Return [x, y] of the center of cell containing provided text 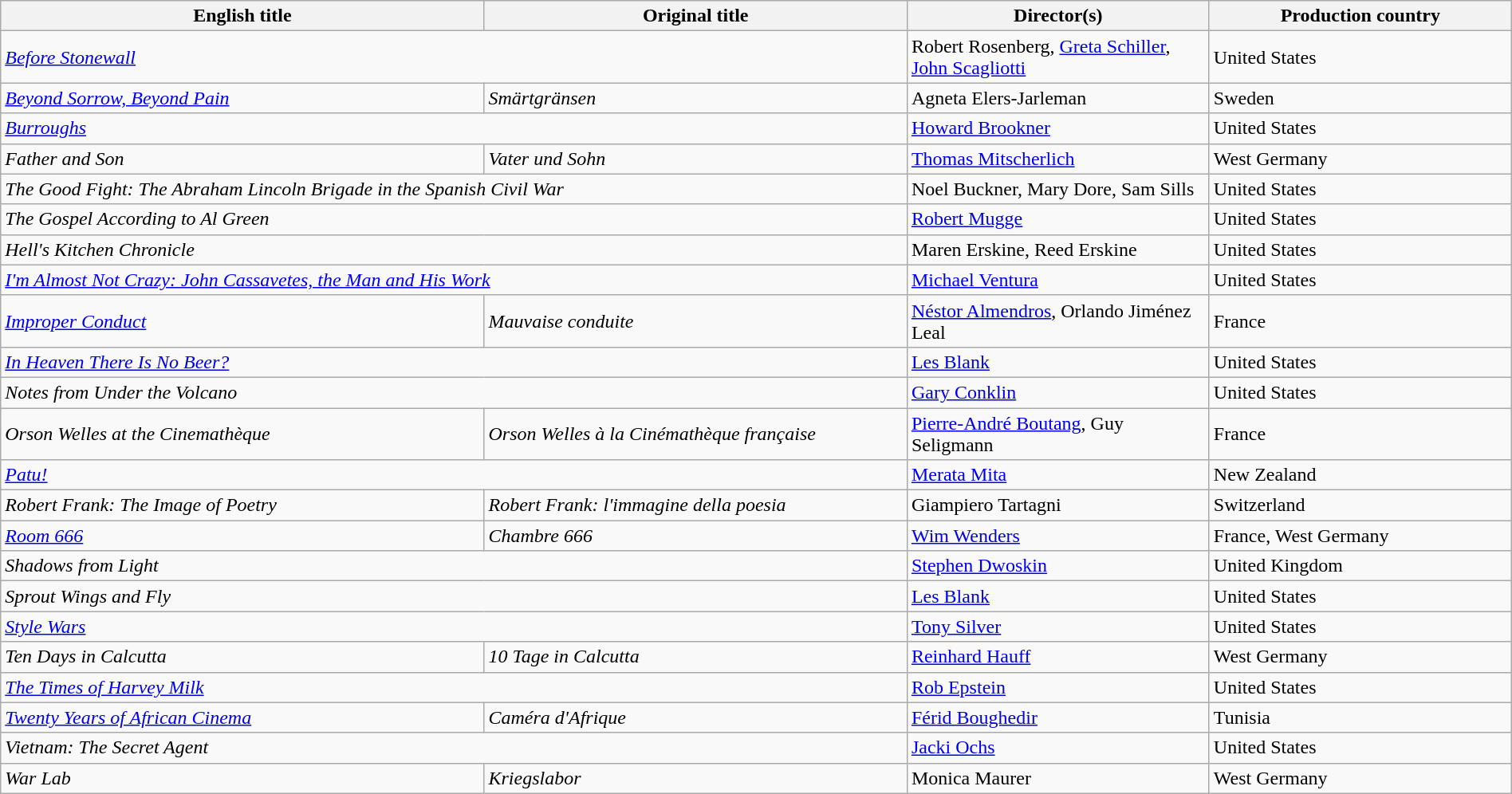
Smärtgränsen [695, 98]
Original title [695, 16]
Gary Conklin [1057, 392]
Patu! [455, 475]
Notes from Under the Volcano [455, 392]
Rob Epstein [1057, 687]
New Zealand [1360, 475]
The Good Fight: The Abraham Lincoln Brigade in the Spanish Civil War [455, 189]
Sweden [1360, 98]
Thomas Mitscherlich [1057, 159]
10 Tage in Calcutta [695, 657]
Beyond Sorrow, Beyond Pain [242, 98]
Kriegslabor [695, 778]
Before Stonewall [455, 57]
Noel Buckner, Mary Dore, Sam Sills [1057, 189]
Chambre 666 [695, 536]
France, West Germany [1360, 536]
Style Wars [455, 627]
Agneta Elers-Jarleman [1057, 98]
Robert Mugge [1057, 219]
Robert Rosenberg, Greta Schiller, John Scagliotti [1057, 57]
Howard Brookner [1057, 128]
Pierre-André Boutang, Guy Seligmann [1057, 434]
Switzerland [1360, 505]
Orson Welles à la Cinémathèque française [695, 434]
Mauvaise conduite [695, 320]
Reinhard Hauff [1057, 657]
Room 666 [242, 536]
Twenty Years of African Cinema [242, 717]
Director(s) [1057, 16]
Vietnam: The Secret Agent [455, 748]
Merata Mita [1057, 475]
United Kingdom [1360, 566]
Tony Silver [1057, 627]
Robert Frank: l'immagine della poesia [695, 505]
War Lab [242, 778]
Vater und Sohn [695, 159]
Wim Wenders [1057, 536]
Michael Ventura [1057, 280]
Ten Days in Calcutta [242, 657]
Production country [1360, 16]
Robert Frank: The Image of Poetry [242, 505]
Férid Boughedir [1057, 717]
The Gospel According to Al Green [455, 219]
Monica Maurer [1057, 778]
Tunisia [1360, 717]
Maren Erskine, Reed Erskine [1057, 250]
Orson Welles at the Cinemathèque [242, 434]
Néstor Almendros, Orlando Jiménez Leal [1057, 320]
Jacki Ochs [1057, 748]
English title [242, 16]
Stephen Dwoskin [1057, 566]
Hell's Kitchen Chronicle [455, 250]
Father and Son [242, 159]
Burroughs [455, 128]
The Times of Harvey Milk [455, 687]
Giampiero Tartagni [1057, 505]
Sprout Wings and Fly [455, 596]
Improper Conduct [242, 320]
In Heaven There Is No Beer? [455, 362]
Caméra d'Afrique [695, 717]
Shadows from Light [455, 566]
I'm Almost Not Crazy: John Cassavetes, the Man and His Work [455, 280]
